From the cell containing the given text, extract its center point as (X, Y) coordinate. 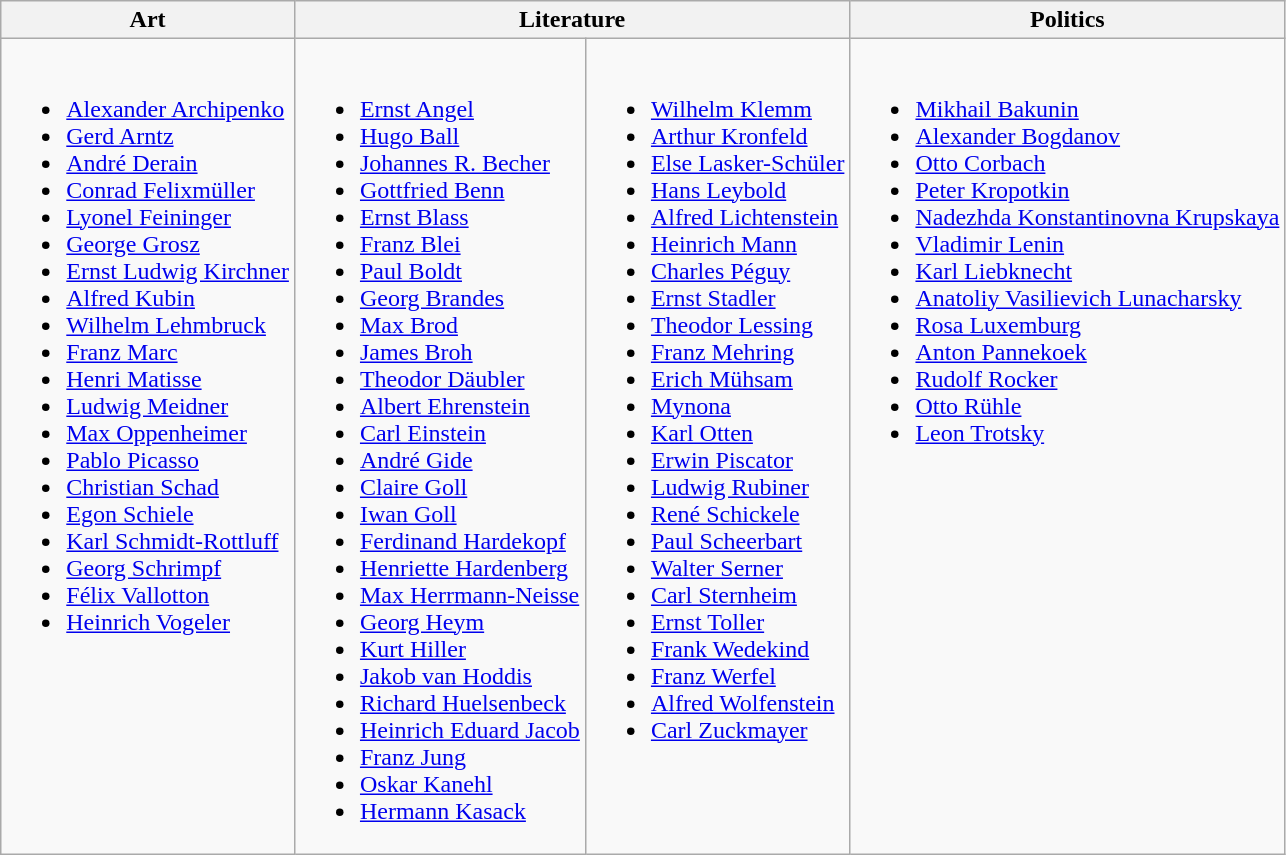
Art (148, 20)
Literature (572, 20)
Politics (1068, 20)
